For the text-containing cell, return its midpoint in [X, Y] coordinate format. 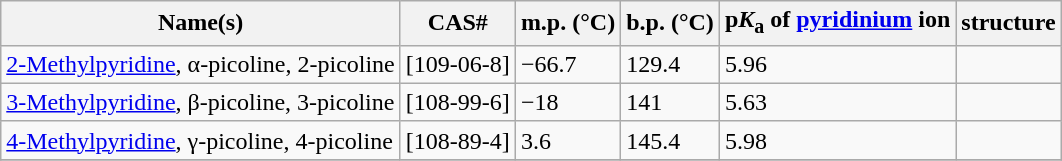
pKa of pyridinium ion [837, 23]
Name(s) [201, 23]
129.4 [670, 64]
[108-99-6] [458, 102]
[108-89-4] [458, 140]
5.63 [837, 102]
[109-06-8] [458, 64]
145.4 [670, 140]
3.6 [568, 140]
−66.7 [568, 64]
3-Methylpyridine, β-picoline, 3-picoline [201, 102]
structure [1008, 23]
CAS# [458, 23]
b.p. (°C) [670, 23]
m.p. (°C) [568, 23]
5.96 [837, 64]
5.98 [837, 140]
2-Methylpyridine, α-picoline, 2-picoline [201, 64]
4-Methylpyridine, γ-picoline, 4-picoline [201, 140]
141 [670, 102]
−18 [568, 102]
